Return (x, y) of the center of cell containing provided text 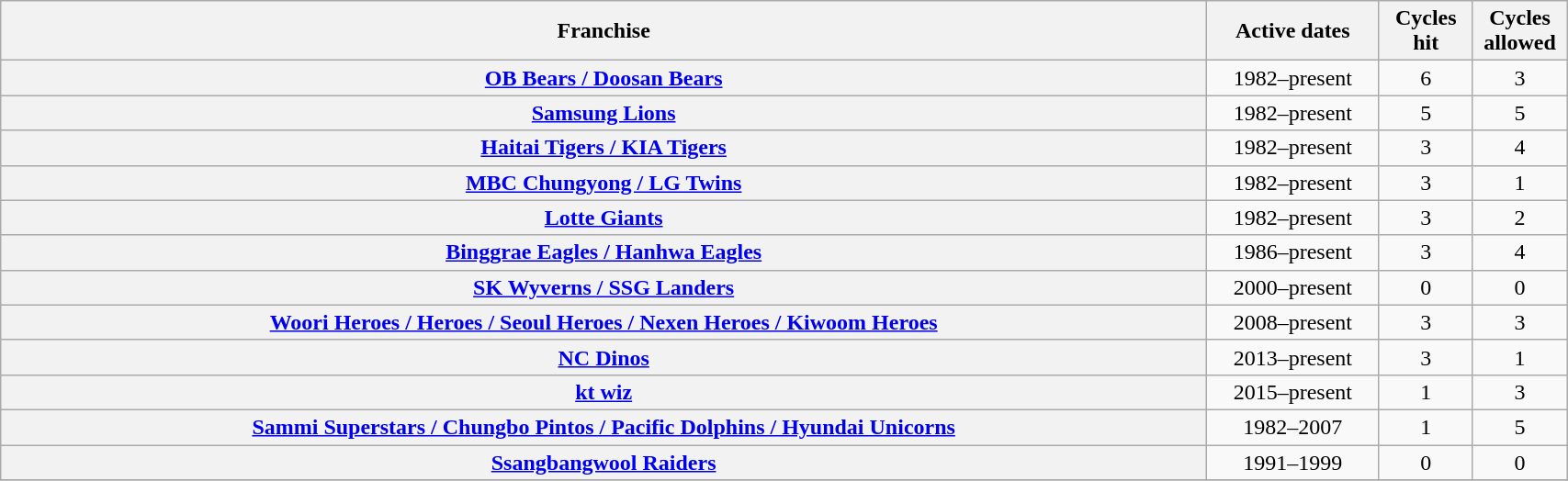
Lotte Giants (604, 218)
Cycles allowed (1519, 31)
Cycles hit (1426, 31)
Binggrae Eagles / Hanhwa Eagles (604, 252)
Woori Heroes / Heroes / Seoul Heroes / Nexen Heroes / Kiwoom Heroes (604, 322)
Active dates (1293, 31)
1982–2007 (1293, 427)
2008–present (1293, 322)
2000–present (1293, 287)
6 (1426, 78)
MBC Chungyong / LG Twins (604, 183)
2 (1519, 218)
OB Bears / Doosan Bears (604, 78)
1986–present (1293, 252)
SK Wyverns / SSG Landers (604, 287)
2015–present (1293, 392)
Haitai Tigers / KIA Tigers (604, 148)
1991–1999 (1293, 462)
kt wiz (604, 392)
Samsung Lions (604, 113)
Sammi Superstars / Chungbo Pintos / Pacific Dolphins / Hyundai Unicorns (604, 427)
Franchise (604, 31)
NC Dinos (604, 357)
2013–present (1293, 357)
Ssangbangwool Raiders (604, 462)
